Detect which cell encompasses the target text, then output its [X, Y] center coordinate. 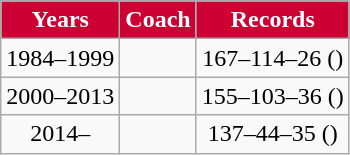
Records [272, 20]
Years [60, 20]
2000–2013 [60, 96]
Coach [158, 20]
1984–1999 [60, 58]
155–103–36 () [272, 96]
137–44–35 () [272, 134]
167–114–26 () [272, 58]
2014– [60, 134]
